Find where the given text appears and provide that cell's center as [X, Y] coordinate. 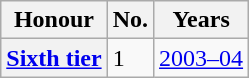
Years [202, 20]
No. [130, 20]
1 [130, 58]
2003–04 [202, 58]
Sixth tier [54, 58]
Honour [54, 20]
